Pinpoint the cell where the given text exists, returning its [x, y] midpoint coordinate. 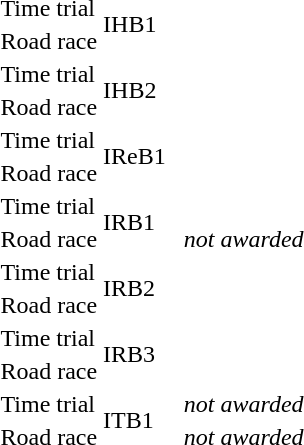
IHB2 [135, 90]
IReB1 [135, 156]
IRB1 [135, 222]
IRB2 [135, 288]
IRB3 [135, 354]
